Find where the given text appears and provide that cell's center as [x, y] coordinate. 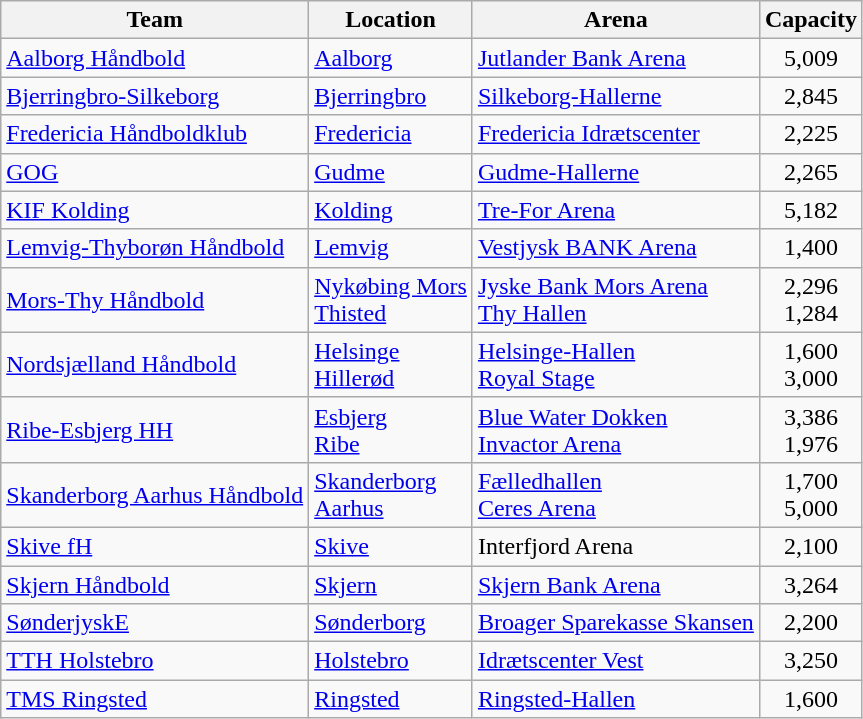
Skive [391, 546]
Arena [616, 20]
Fredericia [391, 134]
EsbjergRibe [391, 430]
5,009 [810, 58]
Gudme-Hallerne [616, 172]
GOG [155, 172]
Sønderborg [391, 623]
Nykøbing MorsThisted [391, 300]
2,225 [810, 134]
5,182 [810, 210]
Capacity [810, 20]
Bjerringbro [391, 96]
Fredericia Idrætscenter [616, 134]
HelsingeHillerød [391, 364]
Broager Sparekasse Skansen [616, 623]
Nordsjælland Håndbold [155, 364]
3,3861,976 [810, 430]
Skjern Bank Arena [616, 585]
Helsinge-HallenRoyal Stage [616, 364]
Team [155, 20]
Aalborg [391, 58]
TMS Ringsted [155, 699]
1,400 [810, 248]
SønderjyskE [155, 623]
Skjern [391, 585]
Aalborg Håndbold [155, 58]
Interfjord Arena [616, 546]
Gudme [391, 172]
Skjern Håndbold [155, 585]
Tre-For Arena [616, 210]
Idrætscenter Vest [616, 661]
1,6003,000 [810, 364]
Vestjysk BANK Arena [616, 248]
3,264 [810, 585]
2,845 [810, 96]
Silkeborg-Hallerne [616, 96]
TTH Holstebro [155, 661]
Blue Water DokkenInvactor Arena [616, 430]
Ringsted-Hallen [616, 699]
Kolding [391, 210]
Jutlander Bank Arena [616, 58]
SkanderborgAarhus [391, 494]
1,7005,000 [810, 494]
Mors-Thy Håndbold [155, 300]
2,2961,284 [810, 300]
3,250 [810, 661]
Lemvig-Thyborøn Håndbold [155, 248]
Ribe-Esbjerg HH [155, 430]
KIF Kolding [155, 210]
2,200 [810, 623]
Ringsted [391, 699]
Lemvig [391, 248]
FælledhallenCeres Arena [616, 494]
Skanderborg Aarhus Håndbold [155, 494]
2,265 [810, 172]
Location [391, 20]
2,100 [810, 546]
1,600 [810, 699]
Skive fH [155, 546]
Jyske Bank Mors ArenaThy Hallen [616, 300]
Bjerringbro-Silkeborg [155, 96]
Holstebro [391, 661]
Fredericia Håndboldklub [155, 134]
